Output the (X, Y) coordinate of the center of the cell containing the given text.  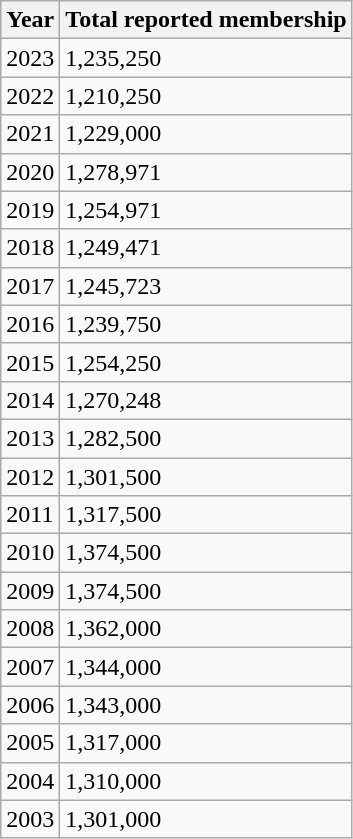
1,343,000 (206, 705)
2012 (30, 477)
2023 (30, 58)
2022 (30, 96)
2009 (30, 591)
2007 (30, 667)
1,278,971 (206, 172)
1,282,500 (206, 438)
2018 (30, 248)
2015 (30, 362)
2008 (30, 629)
1,301,500 (206, 477)
2003 (30, 819)
1,317,500 (206, 515)
2020 (30, 172)
2005 (30, 743)
1,235,250 (206, 58)
1,310,000 (206, 781)
2011 (30, 515)
2019 (30, 210)
2004 (30, 781)
1,362,000 (206, 629)
2021 (30, 134)
1,270,248 (206, 400)
1,254,971 (206, 210)
1,254,250 (206, 362)
Total reported membership (206, 20)
2013 (30, 438)
2014 (30, 400)
1,301,000 (206, 819)
1,229,000 (206, 134)
1,317,000 (206, 743)
2006 (30, 705)
1,344,000 (206, 667)
2017 (30, 286)
Year (30, 20)
1,249,471 (206, 248)
2016 (30, 324)
2010 (30, 553)
1,210,250 (206, 96)
1,245,723 (206, 286)
1,239,750 (206, 324)
